Return the (x, y) coordinate for the center point of the cell that contains the specified text.  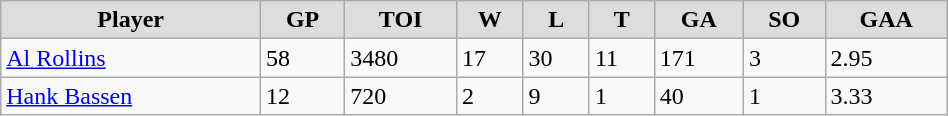
Hank Bassen (131, 96)
3.33 (886, 96)
720 (401, 96)
SO (784, 20)
11 (622, 58)
171 (698, 58)
2 (490, 96)
TOI (401, 20)
Al Rollins (131, 58)
GA (698, 20)
9 (556, 96)
30 (556, 58)
3 (784, 58)
Player (131, 20)
GAA (886, 20)
W (490, 20)
2.95 (886, 58)
L (556, 20)
17 (490, 58)
58 (303, 58)
3480 (401, 58)
12 (303, 96)
40 (698, 96)
T (622, 20)
GP (303, 20)
